Extract the (X, Y) coordinate from the center of the cell holding the provided text.  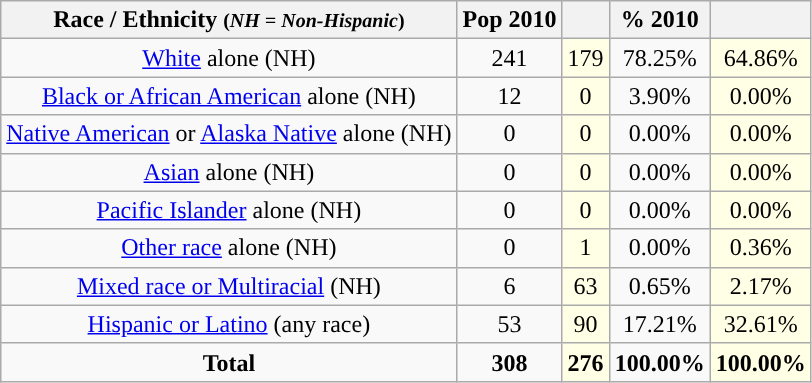
90 (586, 324)
276 (586, 362)
% 2010 (660, 20)
17.21% (660, 324)
308 (510, 362)
Black or African American alone (NH) (229, 96)
6 (510, 286)
241 (510, 58)
Hispanic or Latino (any race) (229, 324)
78.25% (660, 58)
Race / Ethnicity (NH = Non-Hispanic) (229, 20)
Pacific Islander alone (NH) (229, 210)
Mixed race or Multiracial (NH) (229, 286)
179 (586, 58)
0.65% (660, 286)
53 (510, 324)
Asian alone (NH) (229, 172)
1 (586, 248)
3.90% (660, 96)
0.36% (760, 248)
64.86% (760, 58)
Native American or Alaska Native alone (NH) (229, 134)
White alone (NH) (229, 58)
Other race alone (NH) (229, 248)
32.61% (760, 324)
Pop 2010 (510, 20)
2.17% (760, 286)
Total (229, 362)
12 (510, 96)
63 (586, 286)
